Scan for the cell matching the given text and deliver its [X, Y] coordinate at center. 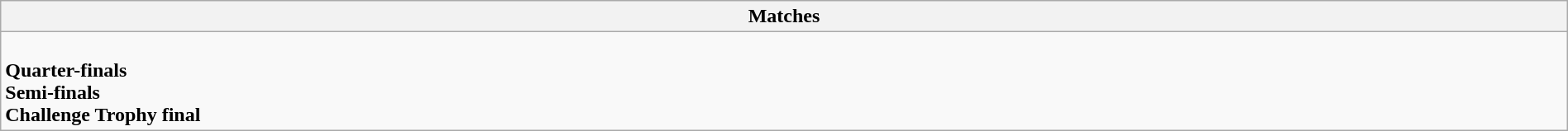
Matches [784, 16]
Quarter-finals Semi-finals Challenge Trophy final [784, 81]
